Scan for the cell matching the given text and deliver its [x, y] coordinate at center. 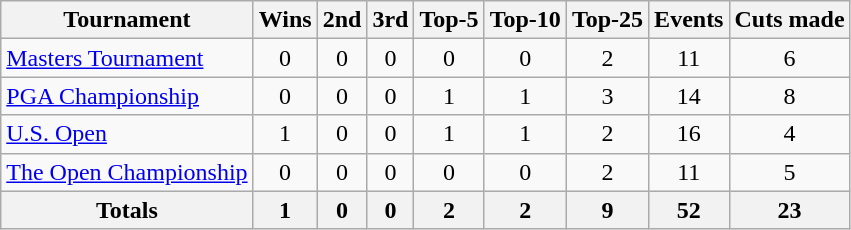
9 [607, 210]
6 [790, 58]
3rd [390, 20]
3 [607, 96]
16 [689, 134]
Wins [285, 20]
14 [689, 96]
2nd [342, 20]
Tournament [127, 20]
4 [790, 134]
Top-5 [449, 20]
U.S. Open [127, 134]
PGA Championship [127, 96]
Totals [127, 210]
5 [790, 172]
8 [790, 96]
Top-10 [525, 20]
52 [689, 210]
23 [790, 210]
The Open Championship [127, 172]
Cuts made [790, 20]
Events [689, 20]
Masters Tournament [127, 58]
Top-25 [607, 20]
